For the text-containing cell, return its midpoint in [X, Y] coordinate format. 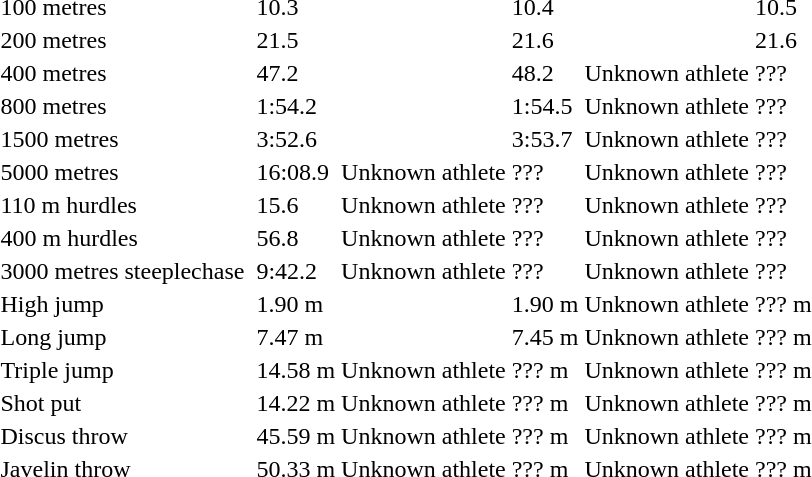
1:54.2 [296, 106]
48.2 [545, 73]
15.6 [296, 205]
7.47 m [296, 337]
3:52.6 [296, 139]
21.6 [545, 40]
9:42.2 [296, 271]
16:08.9 [296, 172]
21.5 [296, 40]
7.45 m [545, 337]
3:53.7 [545, 139]
47.2 [296, 73]
45.59 m [296, 436]
1:54.5 [545, 106]
56.8 [296, 238]
14.58 m [296, 370]
14.22 m [296, 403]
